Provide the (X, Y) coordinate of the cell's center where the given text is located.  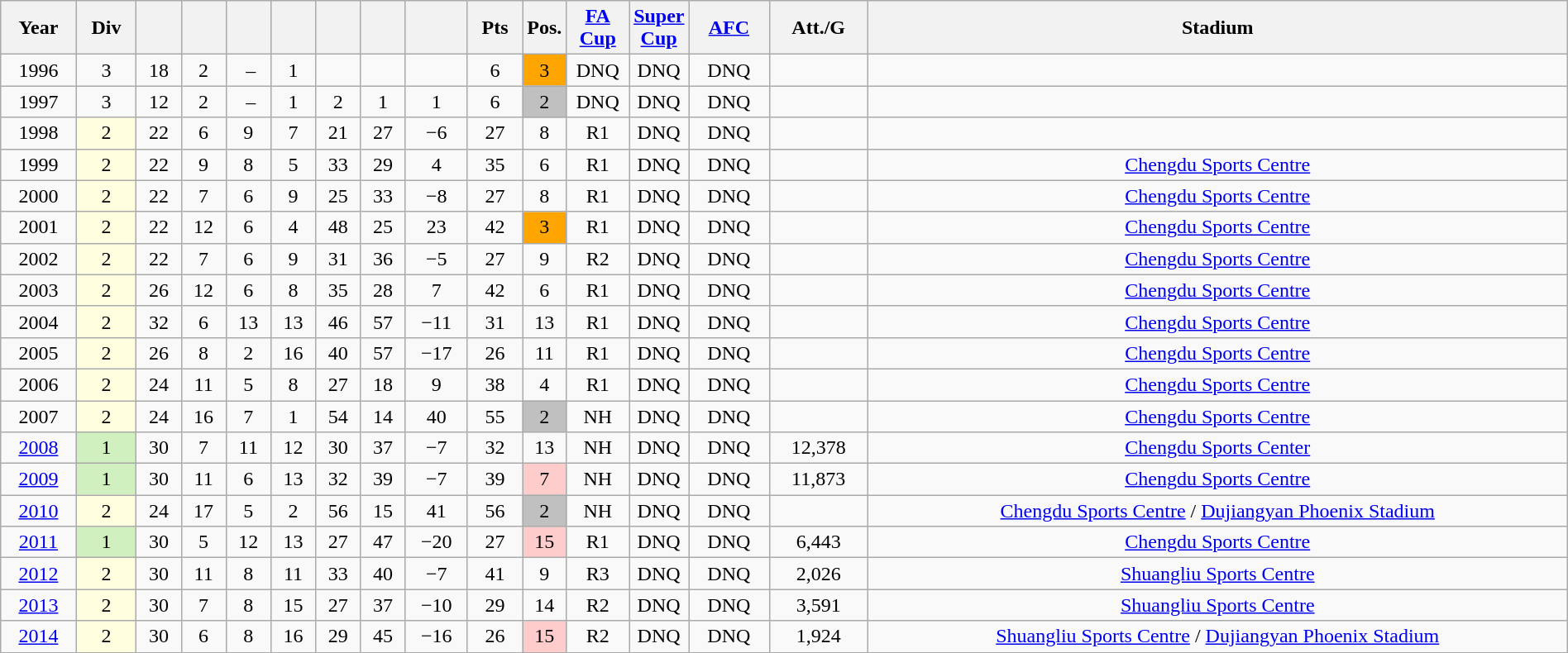
36 (383, 259)
2011 (38, 542)
Shuangliu Sports Centre / Dujiangyan Phoenix Stadium (1217, 636)
Chengdu Sports Centre / Dujiangyan Phoenix Stadium (1217, 511)
17 (203, 511)
1996 (38, 70)
2002 (38, 259)
2,026 (819, 574)
28 (383, 290)
1,924 (819, 636)
2007 (38, 416)
−20 (437, 542)
54 (338, 416)
2000 (38, 196)
FA Cup (598, 28)
2010 (38, 511)
38 (495, 384)
48 (338, 227)
Stadium (1217, 28)
2013 (38, 605)
Year (38, 28)
3,591 (819, 605)
R3 (598, 574)
1999 (38, 164)
AFC (729, 28)
2005 (38, 353)
11,873 (819, 479)
−16 (437, 636)
1998 (38, 133)
Chengdu Sports Center (1217, 448)
2014 (38, 636)
2003 (38, 290)
21 (338, 133)
23 (437, 227)
Div (106, 28)
−17 (437, 353)
46 (338, 322)
1997 (38, 102)
−8 (437, 196)
−5 (437, 259)
Pos. (544, 28)
12,378 (819, 448)
−10 (437, 605)
2006 (38, 384)
55 (495, 416)
2012 (38, 574)
−11 (437, 322)
2009 (38, 479)
45 (383, 636)
47 (383, 542)
−6 (437, 133)
2001 (38, 227)
2004 (38, 322)
6,443 (819, 542)
Super Cup (659, 28)
Att./G (819, 28)
2008 (38, 448)
Pts (495, 28)
